Identify which cell holds the provided text, then report its [x, y] central coordinate. 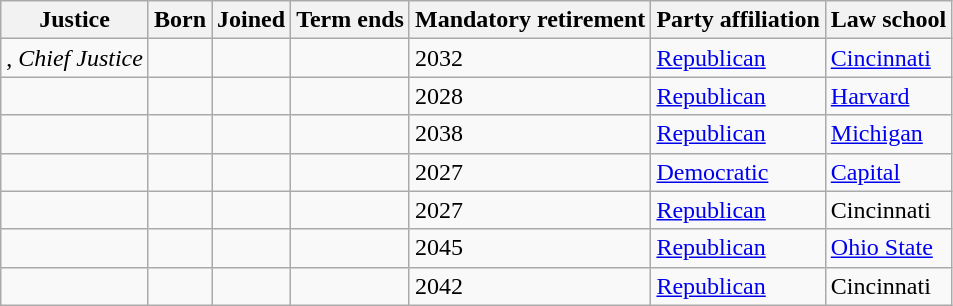
Term ends [350, 20]
2042 [530, 286]
Justice [75, 20]
Mandatory retirement [530, 20]
Joined [252, 20]
Capital [888, 172]
, Chief Justice [75, 58]
2028 [530, 96]
2045 [530, 248]
Born [180, 20]
Harvard [888, 96]
2038 [530, 134]
Ohio State [888, 248]
Party affiliation [738, 20]
Law school [888, 20]
Michigan [888, 134]
Democratic [738, 172]
2032 [530, 58]
